Determine the [x, y] coordinate at the center of the cell enclosing the given text.  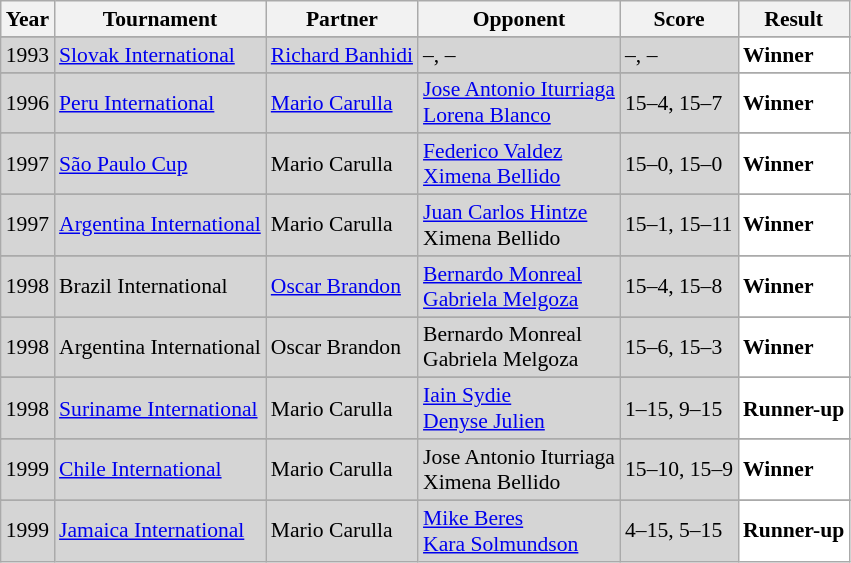
Chile International [160, 470]
15–6, 15–3 [679, 348]
15–0, 15–0 [679, 164]
Peru International [160, 102]
Tournament [160, 19]
15–10, 15–9 [679, 470]
Richard Banhidi [342, 55]
4–15, 5–15 [679, 530]
Suriname International [160, 408]
Opponent [519, 19]
Federico Valdez Ximena Bellido [519, 164]
1996 [28, 102]
Slovak International [160, 55]
1993 [28, 55]
Juan Carlos Hintze Ximena Bellido [519, 226]
Brazil International [160, 286]
Iain Sydie Denyse Julien [519, 408]
15–4, 15–8 [679, 286]
1–15, 9–15 [679, 408]
Mike Beres Kara Solmundson [519, 530]
15–4, 15–7 [679, 102]
Jose Antonio Iturriaga Ximena Bellido [519, 470]
Jamaica International [160, 530]
Partner [342, 19]
Jose Antonio Iturriaga Lorena Blanco [519, 102]
Result [794, 19]
São Paulo Cup [160, 164]
Year [28, 19]
Score [679, 19]
15–1, 15–11 [679, 226]
